Detect which cell encompasses the target text, then output its (x, y) center coordinate. 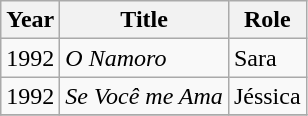
Se Você me Ama (144, 96)
O Namoro (144, 58)
Year (30, 20)
Sara (267, 58)
Role (267, 20)
Title (144, 20)
Jéssica (267, 96)
